Detect which cell encompasses the target text, then output its (x, y) center coordinate. 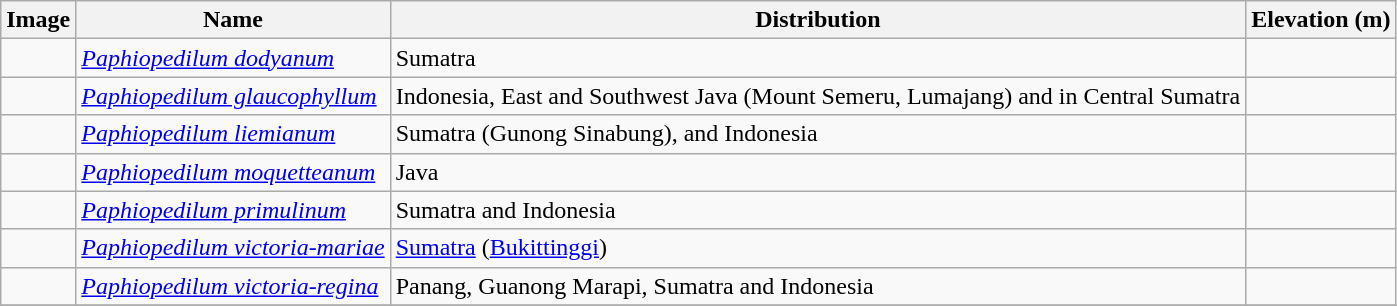
Paphiopedilum liemianum (233, 134)
Panang, Guanong Marapi, Sumatra and Indonesia (818, 286)
Paphiopedilum glaucophyllum (233, 96)
Paphiopedilum moquetteanum (233, 172)
Image (38, 20)
Paphiopedilum dodyanum (233, 58)
Java (818, 172)
Paphiopedilum primulinum (233, 210)
Name (233, 20)
Distribution (818, 20)
Elevation (m) (1321, 20)
Paphiopedilum victoria-regina (233, 286)
Sumatra and Indonesia (818, 210)
Sumatra (Bukittinggi) (818, 248)
Indonesia, East and Southwest Java (Mount Semeru, Lumajang) and in Central Sumatra (818, 96)
Paphiopedilum victoria-mariae (233, 248)
Sumatra (818, 58)
Sumatra (Gunong Sinabung), and Indonesia (818, 134)
